Output the (X, Y) coordinate of the center of the cell containing the given text.  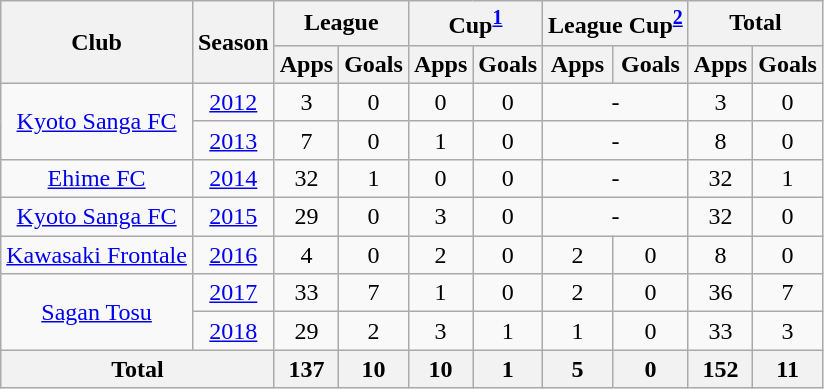
2017 (233, 293)
2013 (233, 140)
5 (578, 369)
4 (306, 255)
Kawasaki Frontale (97, 255)
137 (306, 369)
Club (97, 42)
11 (788, 369)
2016 (233, 255)
36 (720, 293)
2012 (233, 102)
Season (233, 42)
League Cup2 (616, 24)
2018 (233, 331)
152 (720, 369)
Sagan Tosu (97, 312)
2015 (233, 217)
2014 (233, 178)
Cup1 (475, 24)
League (341, 24)
Ehime FC (97, 178)
